Search for the cell housing the specified text and yield its [X, Y] center coordinate. 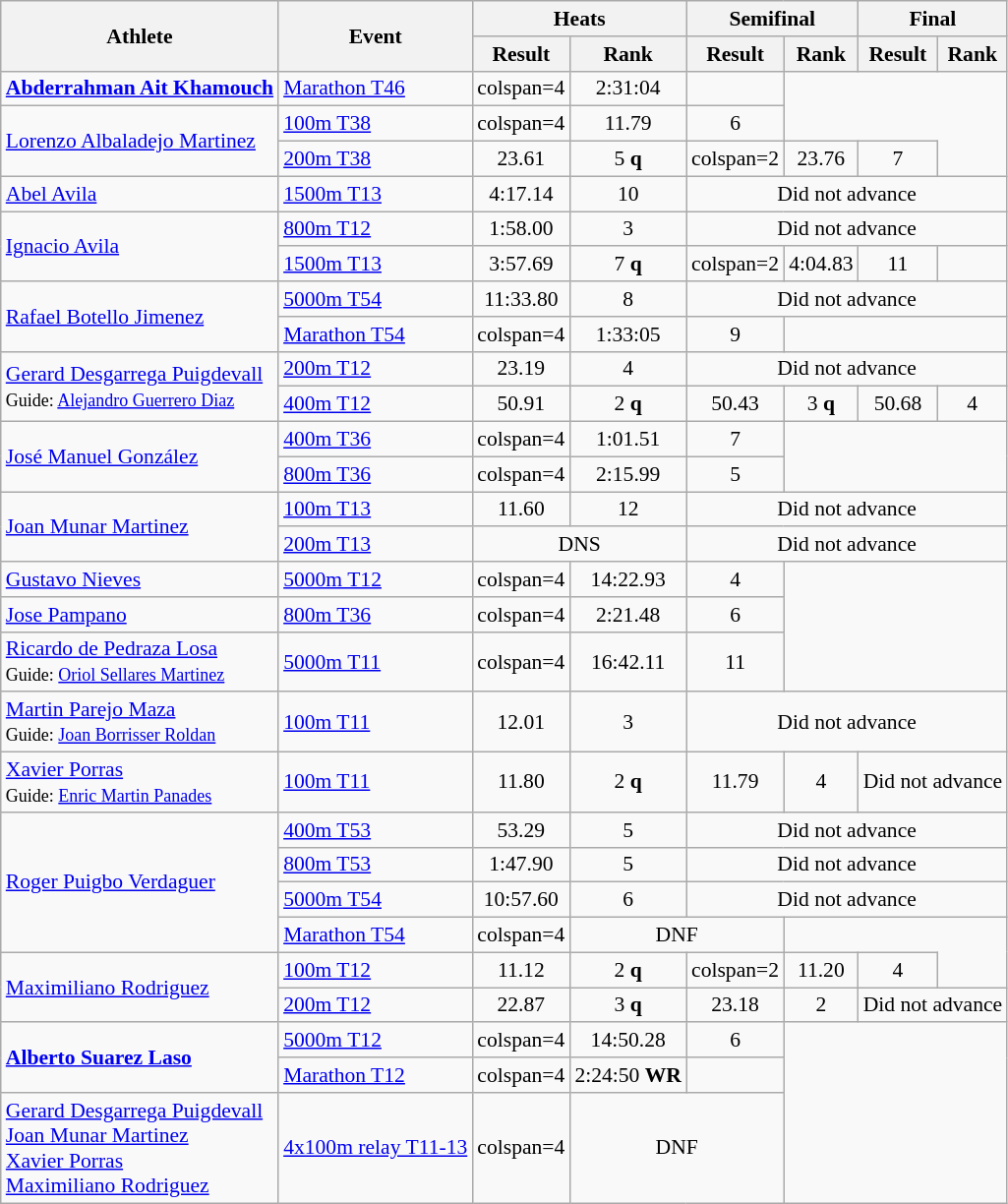
4:04.83 [820, 265]
2:15.99 [627, 474]
12 [627, 510]
Xavier PorrasGuide: Enric Martin Panades [140, 783]
Ricardo de Pedraza LosaGuide: Oriol Sellares Martinez [140, 661]
11.60 [521, 510]
200m T13 [376, 545]
1:58.00 [521, 229]
Athlete [140, 35]
7 q [627, 265]
11.12 [521, 970]
23.19 [521, 369]
Event [376, 35]
22.87 [521, 1005]
800m T12 [376, 229]
2:21.48 [627, 615]
400m T36 [376, 440]
1:01.51 [627, 440]
10:57.60 [521, 900]
Gerard Desgarrega PuigdevallJoan Munar MartinezXavier PorrasMaximiliano Rodriguez [140, 1148]
800m T53 [376, 865]
Abel Avila [140, 194]
5 q [627, 159]
5000m T11 [376, 661]
11:33.80 [521, 299]
11.20 [820, 970]
Alberto Suarez Laso [140, 1058]
9 [736, 334]
8 [627, 299]
Heats [579, 19]
Abderrahman Ait Khamouch [140, 89]
Lorenzo Albaladejo Martinez [140, 142]
400m T53 [376, 830]
José Manuel González [140, 456]
50.91 [521, 404]
Joan Munar Martinez [140, 527]
2:24:50 WR [627, 1075]
Final [933, 19]
4:17.14 [521, 194]
Roger Puigbo Verdaguer [140, 882]
16:42.11 [627, 661]
Ignacio Avila [140, 246]
50.43 [736, 404]
Rafael Botello Jimenez [140, 317]
23.76 [820, 159]
53.29 [521, 830]
200m T38 [376, 159]
1:47.90 [521, 865]
Gustavo Nieves [140, 579]
400m T12 [376, 404]
23.18 [736, 1005]
12.01 [521, 722]
14:50.28 [627, 1041]
100m T38 [376, 124]
Semifinal [773, 19]
Maximiliano Rodriguez [140, 988]
14:22.93 [627, 579]
Marathon T46 [376, 89]
Marathon T12 [376, 1075]
4x100m relay T11-13 [376, 1148]
11.80 [521, 783]
2 [820, 1005]
Jose Pampano [140, 615]
3:57.69 [521, 265]
23.61 [521, 159]
Martin Parejo MazaGuide: Joan Borrisser Roldan [140, 722]
Gerard Desgarrega PuigdevallGuide: Alejandro Guerrero Diaz [140, 386]
1:33:05 [627, 334]
50.68 [899, 404]
100m T12 [376, 970]
2:31:04 [627, 89]
100m T13 [376, 510]
DNS [579, 545]
10 [627, 194]
